Determine the [X, Y] coordinate at the center of the cell enclosing the given text.  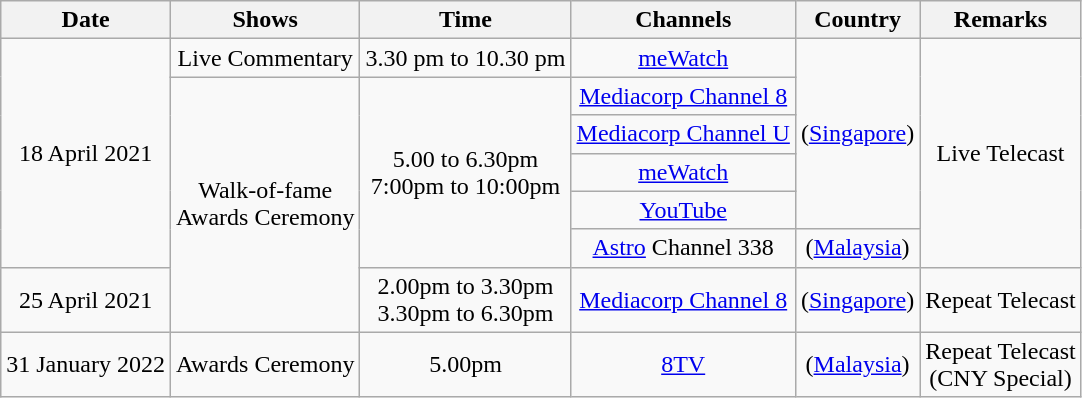
Time [466, 20]
8TV [683, 364]
Awards Ceremony [264, 364]
Walk-of-fameAwards Ceremony [264, 204]
2.00pm to 3.30pm 3.30pm to 6.30pm [466, 300]
Repeat Telecast (CNY Special) [1001, 364]
Live Telecast [1001, 153]
3.30 pm to 10.30 pm [466, 58]
5.00pm [466, 364]
Astro Channel 338 [683, 248]
Shows [264, 20]
18 April 2021 [86, 153]
Remarks [1001, 20]
25 April 2021 [86, 300]
5.00 to 6.30pm7:00pm to 10:00pm [466, 172]
31 January 2022 [86, 364]
YouTube [683, 210]
Date [86, 20]
Mediacorp Channel U [683, 134]
Repeat Telecast [1001, 300]
Live Commentary [264, 58]
Channels [683, 20]
Country [857, 20]
